Capture the cell that displays the provided text and extract its [x, y] central coordinate. 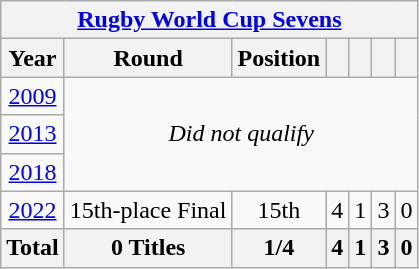
15th [279, 210]
15th-place Final [148, 210]
Total [33, 248]
2009 [33, 96]
Year [33, 58]
Rugby World Cup Sevens [210, 20]
Position [279, 58]
Did not qualify [241, 134]
2018 [33, 172]
2013 [33, 134]
Round [148, 58]
1/4 [279, 248]
0 Titles [148, 248]
2022 [33, 210]
